Determine the (X, Y) coordinate at the center of the cell enclosing the given text.  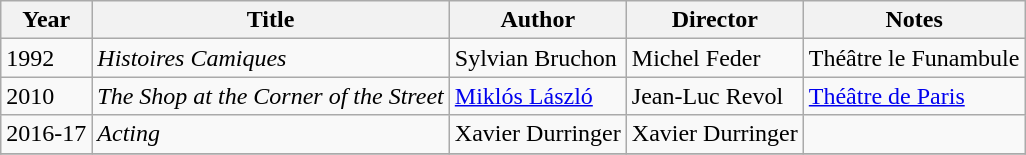
Miklós László (538, 96)
Sylvian Bruchon (538, 58)
The Shop at the Corner of the Street (270, 96)
Théâtre le Funambule (914, 58)
Histoires Camiques (270, 58)
Acting (270, 134)
Title (270, 20)
Théâtre de Paris (914, 96)
2010 (46, 96)
Year (46, 20)
Jean-Luc Revol (714, 96)
Director (714, 20)
Notes (914, 20)
Author (538, 20)
1992 (46, 58)
Michel Feder (714, 58)
2016-17 (46, 134)
